From the cell containing the given text, extract its center point as [X, Y] coordinate. 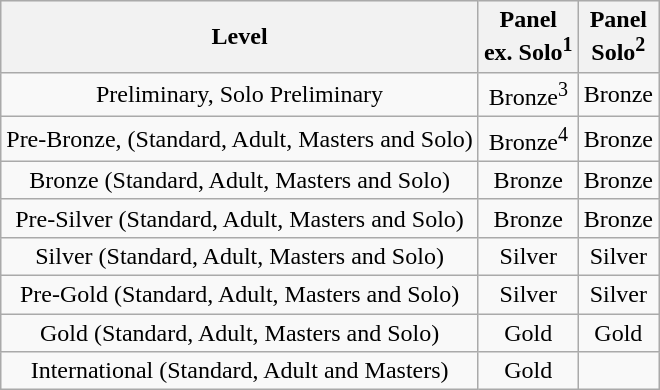
Pre-Gold (Standard, Adult, Masters and Solo) [240, 295]
Gold (Standard, Adult, Masters and Solo) [240, 333]
Silver (Standard, Adult, Masters and Solo) [240, 257]
International (Standard, Adult and Masters) [240, 371]
Preliminary, Solo Preliminary [240, 94]
PanelSolo2 [618, 37]
Level [240, 37]
Pre-Silver (Standard, Adult, Masters and Solo) [240, 218]
Bronze3 [528, 94]
Pre-Bronze, (Standard, Adult, Masters and Solo) [240, 140]
Panelex. Solo1 [528, 37]
Bronze4 [528, 140]
Bronze (Standard, Adult, Masters and Solo) [240, 180]
